Output the (x, y) coordinate of the center of the cell containing the given text.  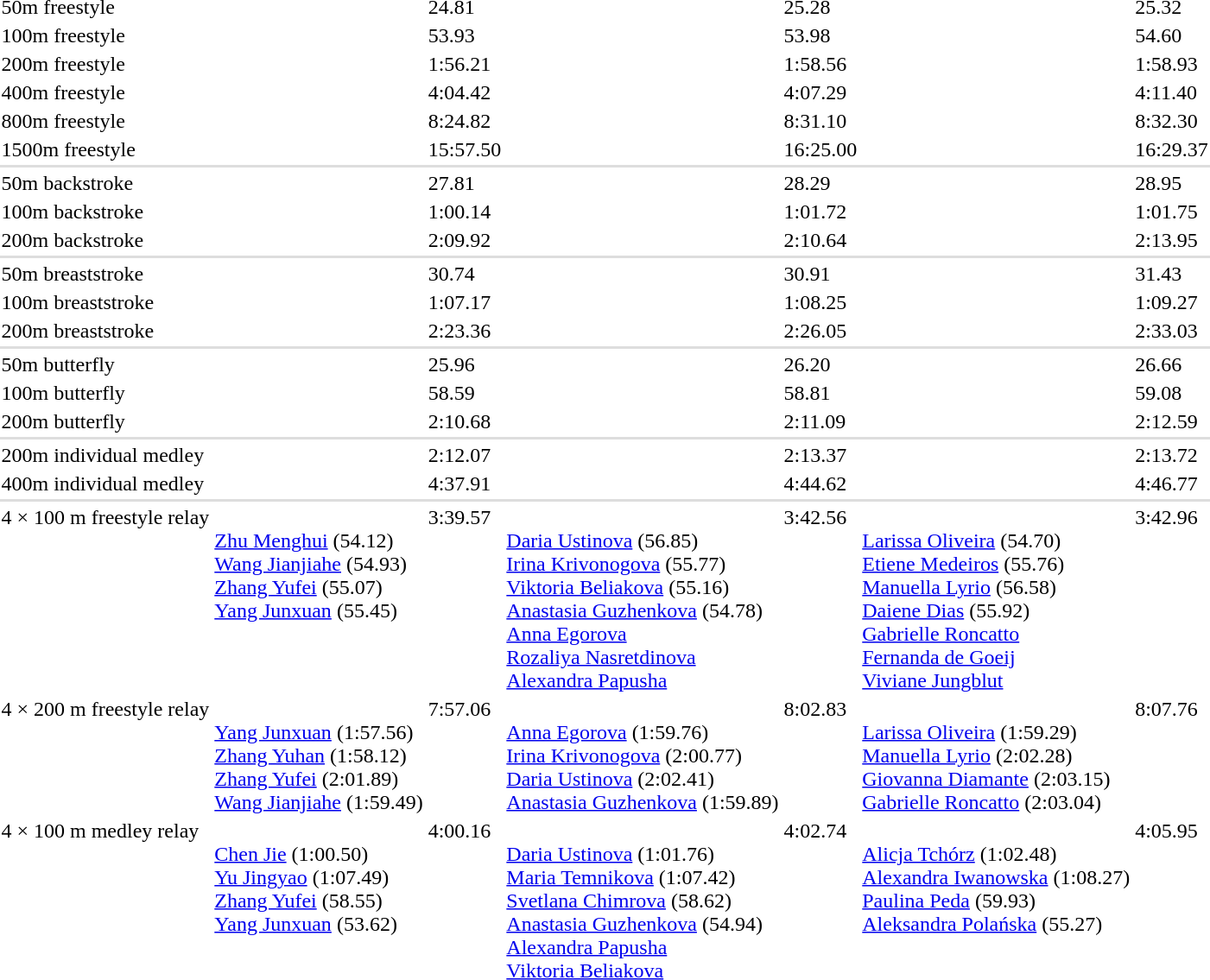
4:37.91 (465, 484)
28.95 (1172, 183)
3:42.56 (820, 599)
16:25.00 (820, 149)
4 × 100 m freestyle relay (105, 599)
2:13.95 (1172, 240)
50m backstroke (105, 183)
2:26.05 (820, 331)
53.93 (465, 35)
4:07.29 (820, 92)
2:09.92 (465, 240)
Yang Junxuan (1:57.56)Zhang Yuhan (1:58.12)Zhang Yufei (2:01.89)Wang Jianjiahe (1:59.49) (319, 756)
2:33.03 (1172, 331)
7:57.06 (465, 756)
8:31.10 (820, 121)
4:46.77 (1172, 484)
400m individual medley (105, 484)
2:23.36 (465, 331)
Larissa Oliveira (1:59.29)Manuella Lyrio (2:02.28)Giovanna Diamante (2:03.15)Gabrielle Roncatto (2:03.04) (997, 756)
100m freestyle (105, 35)
1:07.17 (465, 302)
1:56.21 (465, 64)
200m breaststroke (105, 331)
25.96 (465, 364)
50m butterfly (105, 364)
50m breaststroke (105, 274)
16:29.37 (1172, 149)
Zhu Menghui (54.12)Wang Jianjiahe (54.93)Zhang Yufei (55.07)Yang Junxuan (55.45) (319, 599)
2:13.37 (820, 455)
2:11.09 (820, 421)
1:00.14 (465, 212)
28.29 (820, 183)
58.81 (820, 393)
100m backstroke (105, 212)
15:57.50 (465, 149)
400m freestyle (105, 92)
Anna Egorova (1:59.76)Irina Krivonogova (2:00.77)Daria Ustinova (2:02.41)Anastasia Guzhenkova (1:59.89) (643, 756)
3:42.96 (1172, 599)
26.66 (1172, 364)
2:10.68 (465, 421)
59.08 (1172, 393)
30.74 (465, 274)
54.60 (1172, 35)
200m individual medley (105, 455)
Larissa Oliveira (54.70)Etiene Medeiros (55.76)Manuella Lyrio (56.58)Daiene Dias (55.92)Gabrielle RoncattoFernanda de GoeijViviane Jungblut (997, 599)
8:02.83 (820, 756)
4:44.62 (820, 484)
2:13.72 (1172, 455)
8:24.82 (465, 121)
800m freestyle (105, 121)
30.91 (820, 274)
200m butterfly (105, 421)
200m backstroke (105, 240)
1:58.93 (1172, 64)
1500m freestyle (105, 149)
27.81 (465, 183)
100m breaststroke (105, 302)
1:09.27 (1172, 302)
31.43 (1172, 274)
2:12.07 (465, 455)
8:32.30 (1172, 121)
4 × 200 m freestyle relay (105, 756)
1:58.56 (820, 64)
58.59 (465, 393)
53.98 (820, 35)
1:01.72 (820, 212)
8:07.76 (1172, 756)
3:39.57 (465, 599)
2:10.64 (820, 240)
2:12.59 (1172, 421)
26.20 (820, 364)
4:04.42 (465, 92)
200m freestyle (105, 64)
100m butterfly (105, 393)
4:11.40 (1172, 92)
1:08.25 (820, 302)
1:01.75 (1172, 212)
